Detect which cell encompasses the target text, then output its [X, Y] center coordinate. 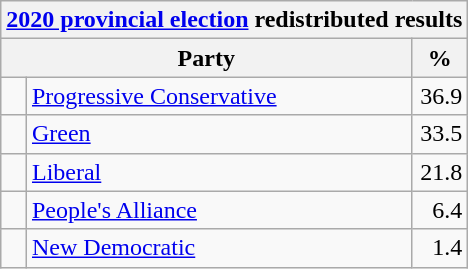
6.4 [440, 210]
2020 provincial election redistributed results [234, 20]
21.8 [440, 172]
1.4 [440, 248]
33.5 [440, 134]
% [440, 58]
People's Alliance [218, 210]
36.9 [440, 96]
Liberal [218, 172]
New Democratic [218, 248]
Progressive Conservative [218, 96]
Party [206, 58]
Green [218, 134]
